Determine the (x, y) coordinate at the center of the cell enclosing the given text.  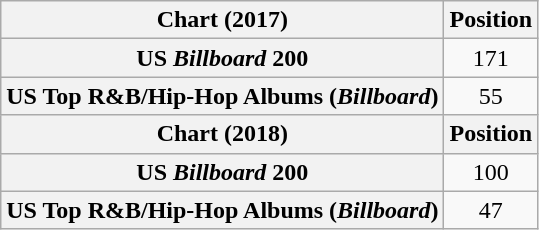
100 (491, 172)
47 (491, 210)
Chart (2018) (222, 134)
55 (491, 96)
171 (491, 58)
Chart (2017) (222, 20)
